Identify which cell holds the provided text, then report its (X, Y) central coordinate. 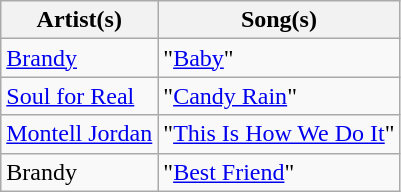
"This Is How We Do It" (279, 134)
Soul for Real (80, 96)
"Candy Rain" (279, 96)
"Baby" (279, 58)
"Best Friend" (279, 172)
Artist(s) (80, 20)
Song(s) (279, 20)
Montell Jordan (80, 134)
